Locate the cell with the specified text and output its (X, Y) center coordinate. 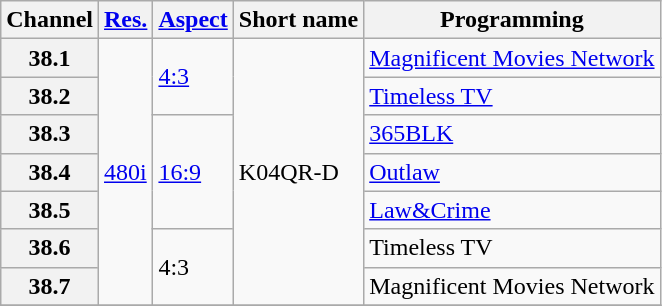
16:9 (193, 172)
Outlaw (512, 172)
Law&Crime (512, 210)
480i (126, 172)
365BLK (512, 134)
38.1 (50, 58)
Programming (512, 20)
38.4 (50, 172)
38.2 (50, 96)
K04QR-D (298, 172)
Aspect (193, 20)
Short name (298, 20)
38.3 (50, 134)
Res. (126, 20)
38.5 (50, 210)
38.7 (50, 286)
38.6 (50, 248)
Channel (50, 20)
